Output the [X, Y] coordinate of the center of the cell containing the given text.  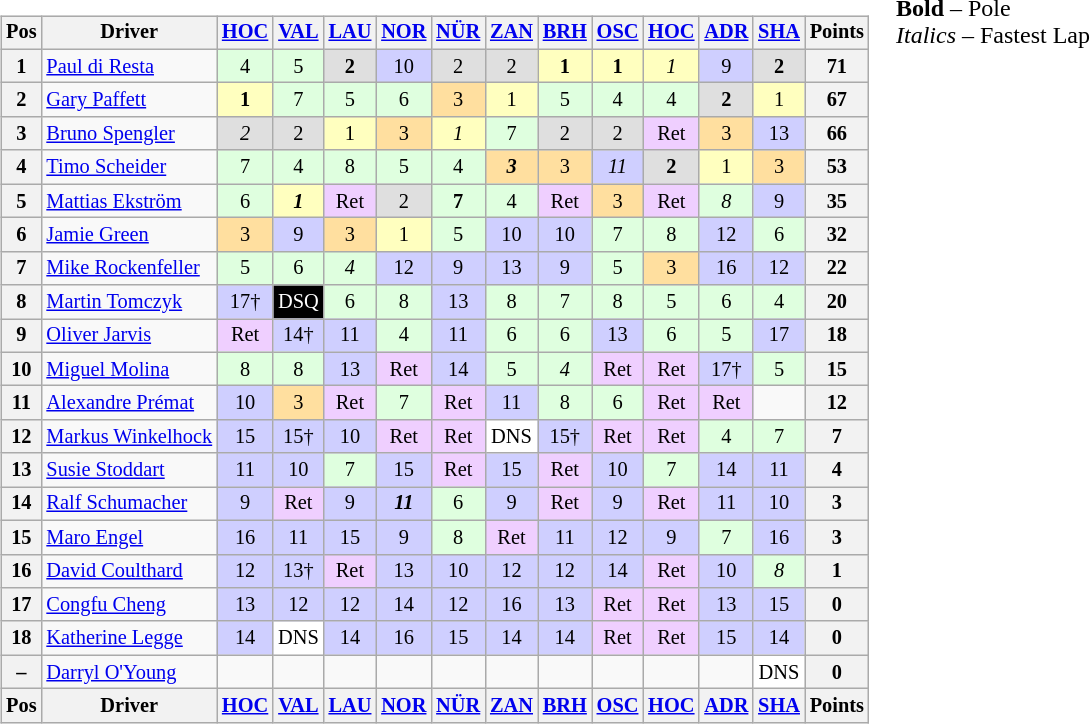
Katherine Legge [129, 638]
Maro Engel [129, 537]
Bruno Spengler [129, 134]
53 [837, 167]
Miguel Molina [129, 369]
Alexandre Prémat [129, 403]
Darryl O'Young [129, 672]
Timo Scheider [129, 167]
Jamie Green [129, 235]
DSQ [298, 302]
Susie Stoddart [129, 470]
14† [298, 336]
Ralf Schumacher [129, 504]
67 [837, 100]
Oliver Jarvis [129, 336]
Paul di Resta [129, 66]
13† [298, 571]
66 [837, 134]
Gary Paffett [129, 100]
Mattias Ekström [129, 201]
Martin Tomczyk [129, 302]
Mike Rockenfeller [129, 268]
Congfu Cheng [129, 605]
Markus Winkelhock [129, 437]
David Coulthard [129, 571]
20 [837, 302]
– [21, 672]
35 [837, 201]
71 [837, 66]
32 [837, 235]
22 [837, 268]
